Detect which cell encompasses the target text, then output its (X, Y) center coordinate. 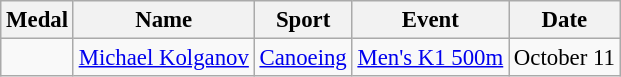
Canoeing (303, 58)
Name (164, 20)
Event (430, 20)
Men's K1 500m (430, 58)
Sport (303, 20)
October 11 (565, 58)
Date (565, 20)
Medal (38, 20)
Michael Kolganov (164, 58)
